Determine the [x, y] coordinate at the center of the cell enclosing the given text.  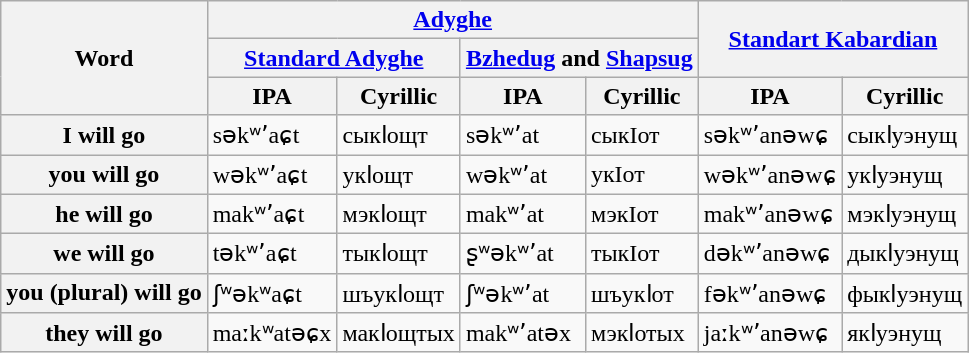
səkʷʼaɕt [272, 135]
укӏуэнущ [905, 174]
тыкӏощт [398, 254]
təkʷʼaɕt [272, 254]
шъукӏот [642, 293]
I will go [104, 135]
wəkʷʼat [522, 174]
мэкӏуэнущ [905, 214]
сыкӏощт [398, 135]
makʷʼatəx [522, 333]
jaːkʷʼanəwɕ [770, 333]
ʂʷəkʷʼat [522, 254]
мэкӏощт [398, 214]
дыкӏуэнущ [905, 254]
they will go [104, 333]
Standart Kabardian [832, 39]
сыкӏуэнущ [905, 135]
wəkʷʼaɕt [272, 174]
сыкIот [642, 135]
maːkʷatəɕx [272, 333]
укIот [642, 174]
фыкӏуэнущ [905, 293]
мэкӏотых [642, 333]
ʃʷəkʷaɕt [272, 293]
dəkʷʼanəwɕ [770, 254]
you will go [104, 174]
Adyghe [452, 20]
fəkʷʼanəwɕ [770, 293]
шъукӏощт [398, 293]
makʷʼaɕt [272, 214]
makʷʼat [522, 214]
укӏощт [398, 174]
səkʷʼat [522, 135]
Bzhedug and Shapsug [579, 58]
якӏуэнущ [905, 333]
səkʷʼanəwɕ [770, 135]
we will go [104, 254]
тыкIот [642, 254]
wəkʷʼanəwɕ [770, 174]
you (plural) will go [104, 293]
макӏощтых [398, 333]
ʃʷəkʷʼat [522, 293]
Word [104, 58]
makʷʼanəwɕ [770, 214]
мэкIот [642, 214]
he will go [104, 214]
Standard Adyghe [334, 58]
